Detect which cell encompasses the target text, then output its [x, y] center coordinate. 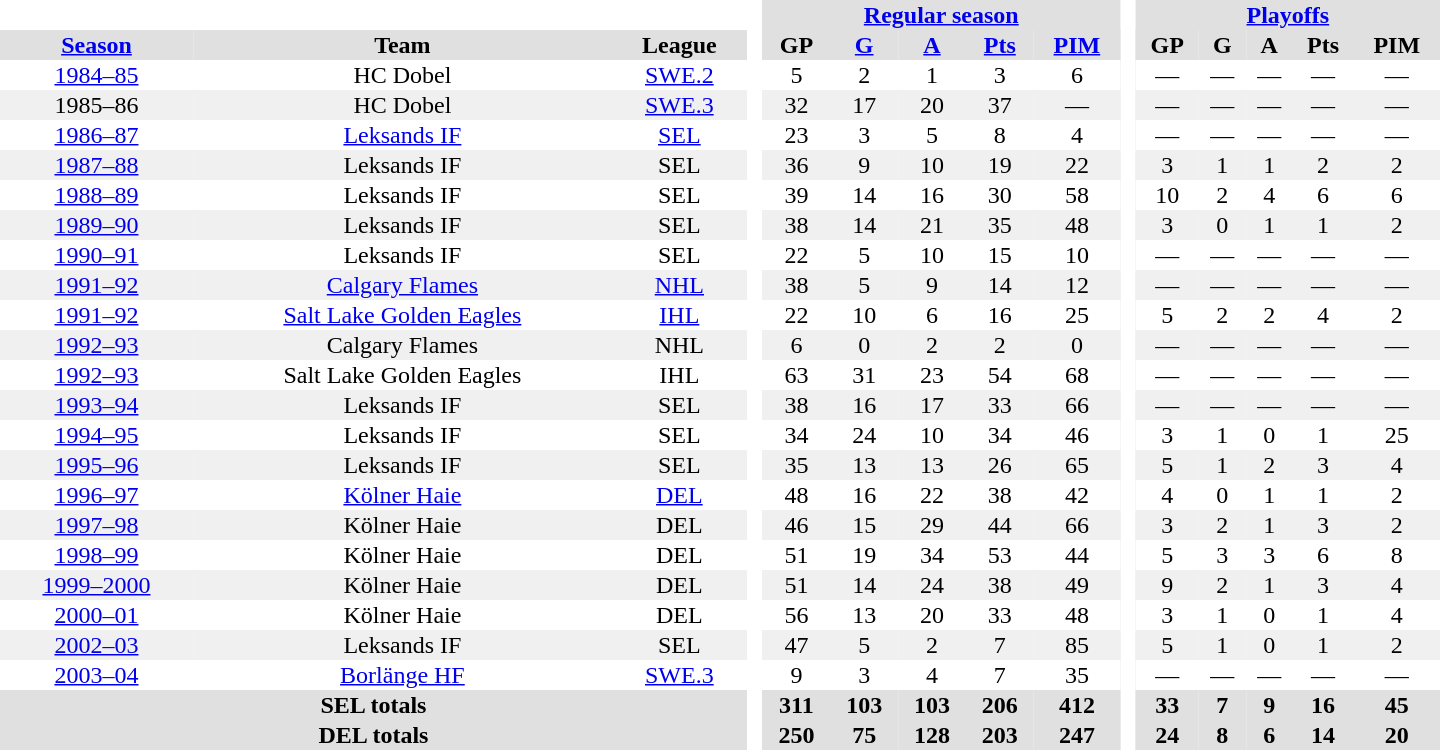
49 [1077, 585]
DEL totals [374, 735]
30 [1000, 195]
1999–2000 [96, 585]
39 [796, 195]
36 [796, 165]
53 [1000, 555]
Borlänge HF [402, 675]
1988–89 [96, 195]
68 [1077, 375]
65 [1077, 465]
12 [1077, 285]
56 [796, 615]
1990–91 [96, 255]
1994–95 [96, 435]
1993–94 [96, 405]
1984–85 [96, 75]
1987–88 [96, 165]
42 [1077, 495]
206 [1000, 705]
45 [1396, 705]
412 [1077, 705]
Team [402, 45]
32 [796, 105]
47 [796, 645]
54 [1000, 375]
Season [96, 45]
37 [1000, 105]
2003–04 [96, 675]
1997–98 [96, 525]
85 [1077, 645]
SWE.2 [680, 75]
311 [796, 705]
2000–01 [96, 615]
1986–87 [96, 135]
58 [1077, 195]
1998–99 [96, 555]
128 [932, 735]
250 [796, 735]
Regular season [941, 15]
League [680, 45]
63 [796, 375]
SEL totals [374, 705]
29 [932, 525]
1995–96 [96, 465]
1996–97 [96, 495]
21 [932, 225]
31 [864, 375]
2002–03 [96, 645]
1989–90 [96, 225]
26 [1000, 465]
1985–86 [96, 105]
247 [1077, 735]
Playoffs [1288, 15]
75 [864, 735]
203 [1000, 735]
